Provide the (x, y) coordinate of the cell's center where the given text is located.  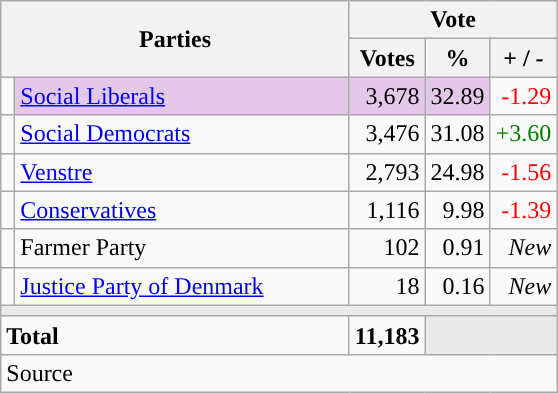
11,183 (387, 335)
Social Democrats (182, 134)
Parties (176, 39)
18 (387, 286)
Total (176, 335)
102 (387, 248)
% (458, 58)
Farmer Party (182, 248)
31.08 (458, 134)
9.98 (458, 210)
0.91 (458, 248)
Votes (387, 58)
Vote (452, 20)
+3.60 (524, 134)
32.89 (458, 96)
Social Liberals (182, 96)
2,793 (387, 172)
3,678 (387, 96)
-1.39 (524, 210)
Source (279, 373)
-1.29 (524, 96)
24.98 (458, 172)
Conservatives (182, 210)
Justice Party of Denmark (182, 286)
Venstre (182, 172)
+ / - (524, 58)
3,476 (387, 134)
-1.56 (524, 172)
0.16 (458, 286)
1,116 (387, 210)
